For the text-containing cell, return its midpoint in [x, y] coordinate format. 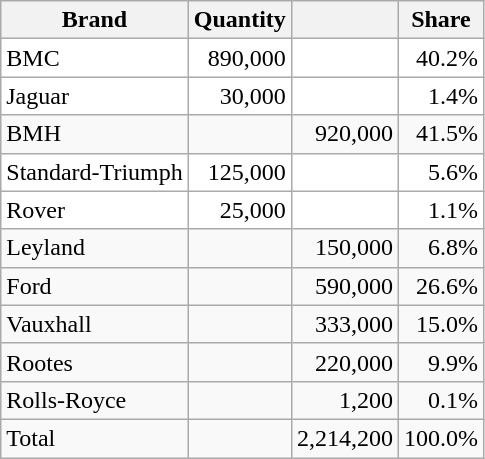
Share [440, 20]
41.5% [440, 134]
Quantity [240, 20]
BMC [95, 58]
2,214,200 [344, 438]
Vauxhall [95, 324]
Standard-Triumph [95, 172]
150,000 [344, 248]
0.1% [440, 400]
40.2% [440, 58]
100.0% [440, 438]
1.4% [440, 96]
1.1% [440, 210]
BMH [95, 134]
220,000 [344, 362]
333,000 [344, 324]
15.0% [440, 324]
125,000 [240, 172]
Leyland [95, 248]
920,000 [344, 134]
Rootes [95, 362]
Rover [95, 210]
30,000 [240, 96]
Ford [95, 286]
Jaguar [95, 96]
590,000 [344, 286]
890,000 [240, 58]
5.6% [440, 172]
Total [95, 438]
26.6% [440, 286]
9.9% [440, 362]
6.8% [440, 248]
25,000 [240, 210]
Rolls-Royce [95, 400]
1,200 [344, 400]
Brand [95, 20]
